Identify which cell holds the provided text, then report its [X, Y] central coordinate. 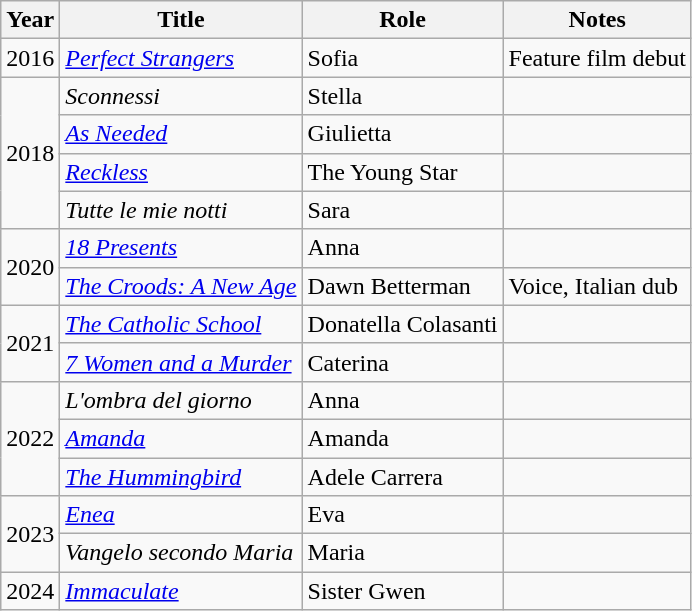
Enea [181, 515]
L'ombra del giorno [181, 400]
2021 [30, 343]
Tutte le mie notti [181, 210]
The Young Star [402, 172]
The Hummingbird [181, 477]
2016 [30, 58]
Dawn Betterman [402, 286]
Immaculate [181, 591]
Caterina [402, 362]
2024 [30, 591]
Vangelo secondo Maria [181, 553]
Reckless [181, 172]
Donatella Colasanti [402, 324]
Eva [402, 515]
18 Presents [181, 248]
Feature film debut [597, 58]
Title [181, 20]
Sara [402, 210]
Sofia [402, 58]
2022 [30, 438]
Stella [402, 96]
The Croods: A New Age [181, 286]
Year [30, 20]
2023 [30, 534]
7 Women and a Murder [181, 362]
The Catholic School [181, 324]
Giulietta [402, 134]
Sister Gwen [402, 591]
Perfect Strangers [181, 58]
2018 [30, 153]
Notes [597, 20]
Maria [402, 553]
2020 [30, 267]
Role [402, 20]
As Needed [181, 134]
Adele Carrera [402, 477]
Sconnessi [181, 96]
Voice, Italian dub [597, 286]
